Capture the cell that displays the provided text and extract its [x, y] central coordinate. 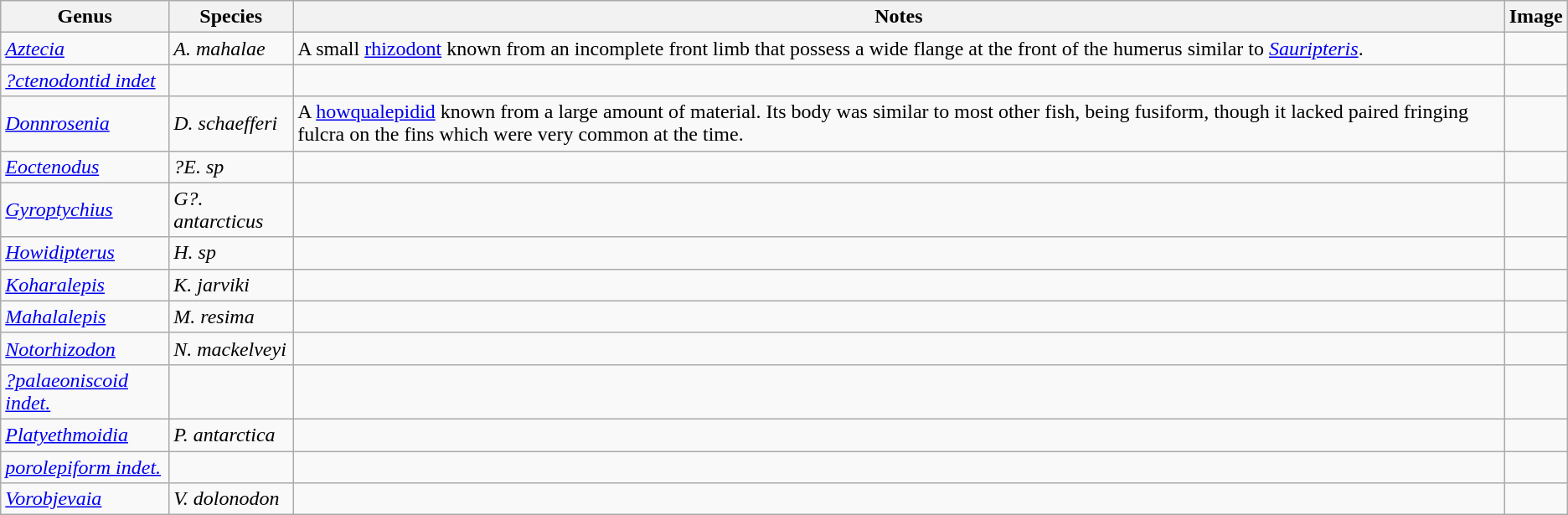
G?. antarcticus [231, 209]
K. jarviki [231, 285]
D. schaefferi [231, 124]
Aztecia [85, 49]
?palaeoniscoid indet. [85, 392]
Image [1536, 17]
Koharalepis [85, 285]
A small rhizodont known from an incomplete front limb that possess a wide flange at the front of the humerus similar to Sauripteris. [900, 49]
Donnrosenia [85, 124]
Vorobjevaia [85, 499]
Mahalalepis [85, 317]
Notorhizodon [85, 348]
Notes [900, 17]
porolepiform indet. [85, 466]
M. resima [231, 317]
H. sp [231, 253]
A. mahalae [231, 49]
Species [231, 17]
?E. sp [231, 167]
V. dolonodon [231, 499]
N. mackelveyi [231, 348]
Gyroptychius [85, 209]
?ctenodontid indet [85, 80]
Howidipterus [85, 253]
Platyethmoidia [85, 435]
Eoctenodus [85, 167]
Genus [85, 17]
P. antarctica [231, 435]
